Locate the cell with the specified text and output its (x, y) center coordinate. 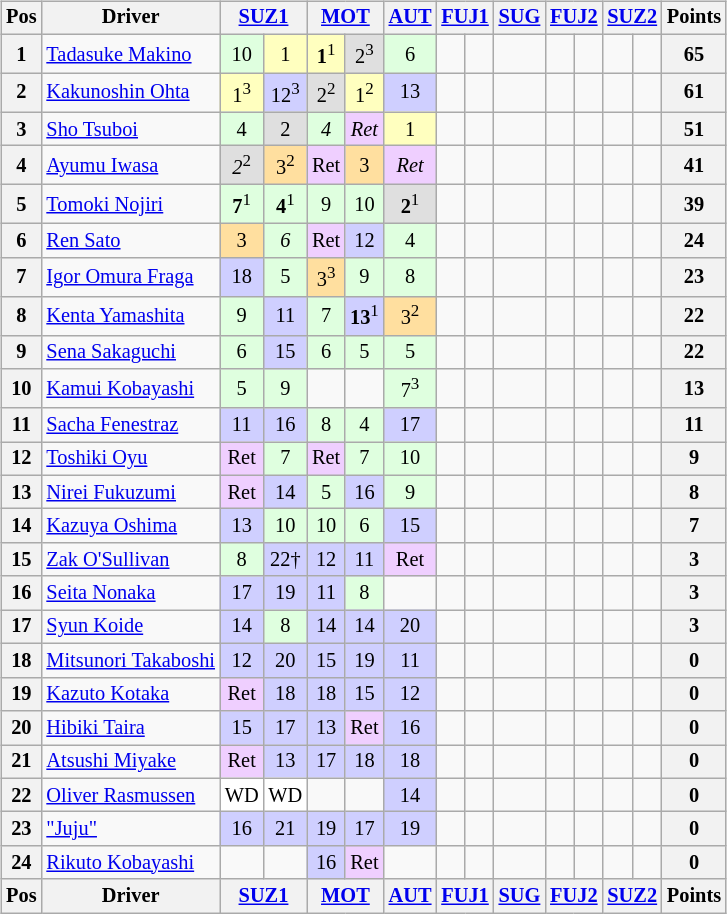
123 (285, 92)
Seita Nonaka (130, 593)
Igor Omura Fraga (130, 276)
Zak O'Sullivan (130, 560)
Toshiki Oyu (130, 459)
Kamui Kobayashi (130, 388)
39 (694, 204)
Sena Sakaguchi (130, 352)
71 (242, 204)
Mitsunori Takaboshi (130, 661)
Ayumu Iwasa (130, 166)
Kakunoshin Ohta (130, 92)
Tadasuke Makino (130, 54)
51 (694, 129)
Kazuya Oshima (130, 526)
61 (694, 92)
"Juju" (130, 829)
Hibiki Taira (130, 728)
Kenta Yamashita (130, 316)
Atsushi Miyake (130, 761)
33 (326, 276)
131 (364, 316)
22† (285, 560)
Rikuto Kobayashi (130, 862)
Nirei Fukuzumi (130, 492)
Sho Tsuboi (130, 129)
65 (694, 54)
Sacha Fenestraz (130, 425)
Syun Koide (130, 627)
Oliver Rasmussen (130, 795)
Tomoki Nojiri (130, 204)
Kazuto Kotaka (130, 694)
73 (410, 388)
Ren Sato (130, 241)
